Pinpoint the cell where the given text exists, returning its (X, Y) midpoint coordinate. 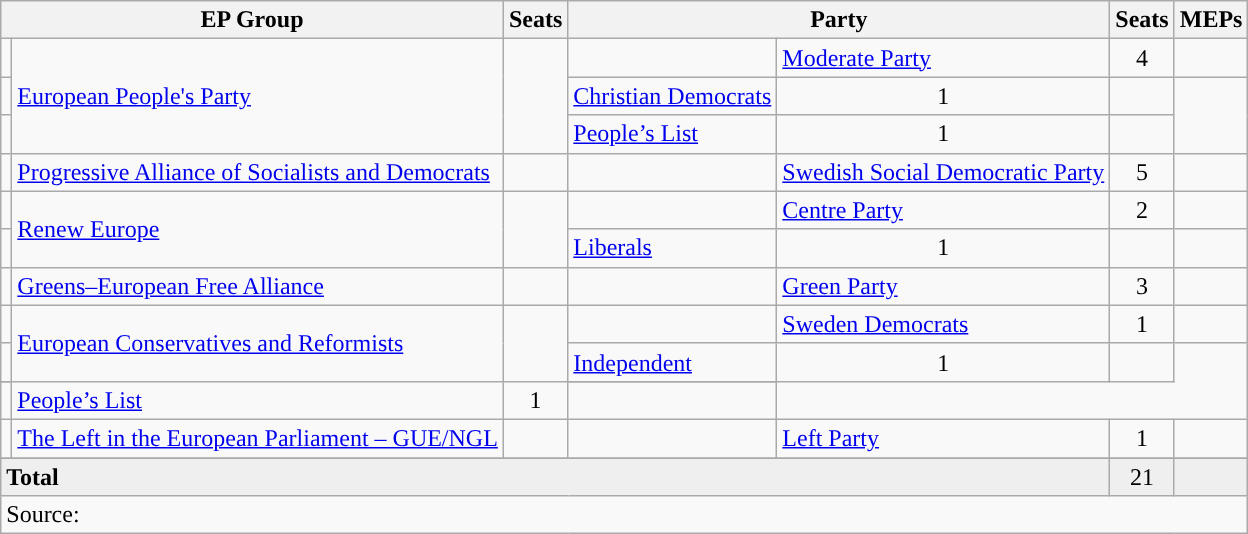
European Conservatives and Reformists (258, 343)
4 (1142, 58)
Source: (624, 515)
Total (556, 477)
Left Party (944, 438)
Greens–European Free Alliance (258, 286)
Christian Democrats (672, 96)
3 (1142, 286)
Moderate Party (944, 58)
2 (1142, 210)
Progressive Alliance of Socialists and Democrats (258, 172)
Sweden Democrats (944, 324)
Liberals (672, 248)
European People's Party (258, 96)
5 (1142, 172)
Independent (672, 362)
Centre Party (944, 210)
MEPs (1211, 20)
Renew Europe (258, 229)
21 (1142, 477)
Party (839, 20)
EP Group (252, 20)
Green Party (944, 286)
The Left in the European Parliament – GUE/NGL (258, 438)
Swedish Social Democratic Party (944, 172)
